Output the [X, Y] coordinate of the center of the cell containing the given text.  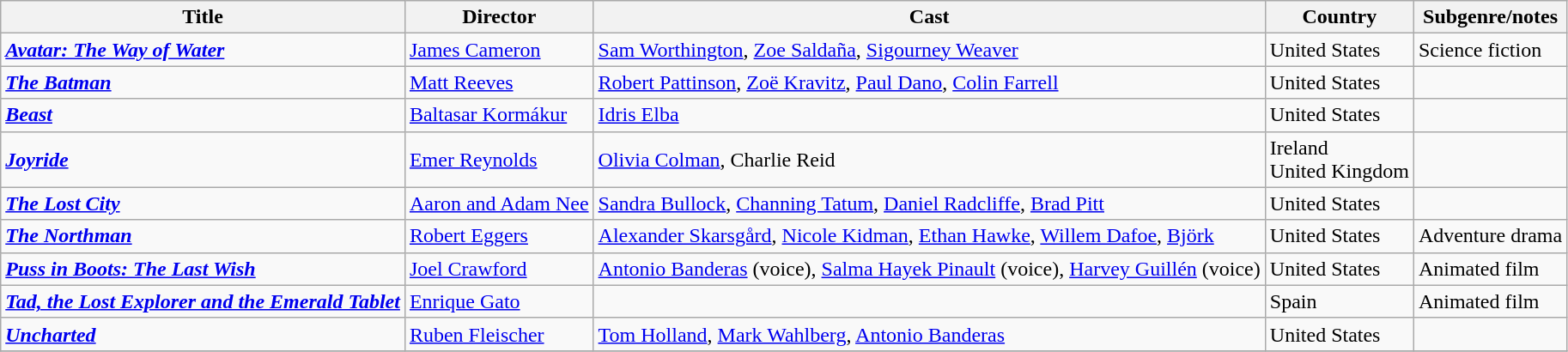
Tad, the Lost Explorer and the Emerald Tablet [203, 301]
Country [1340, 17]
Director [499, 17]
Tom Holland, Mark Wahlberg, Antonio Banderas [929, 334]
Alexander Skarsgård, Nicole Kidman, Ethan Hawke, Willem Dafoe, Björk [929, 236]
Enrique Gato [499, 301]
Joel Crawford [499, 269]
Subgenre/notes [1490, 17]
Cast [929, 17]
Aaron and Adam Nee [499, 203]
Spain [1340, 301]
The Batman [203, 82]
Title [203, 17]
Ruben Fleischer [499, 334]
The Northman [203, 236]
Robert Pattinson, Zoë Kravitz, Paul Dano, Colin Farrell [929, 82]
Adventure drama [1490, 236]
Beast [203, 115]
James Cameron [499, 50]
Science fiction [1490, 50]
The Lost City [203, 203]
Olivia Colman, Charlie Reid [929, 160]
Joyride [203, 160]
Matt Reeves [499, 82]
Sandra Bullock, Channing Tatum, Daniel Radcliffe, Brad Pitt [929, 203]
IrelandUnited Kingdom [1340, 160]
Puss in Boots: The Last Wish [203, 269]
Baltasar Kormákur [499, 115]
Idris Elba [929, 115]
Avatar: The Way of Water [203, 50]
Antonio Banderas (voice), Salma Hayek Pinault (voice), Harvey Guillén (voice) [929, 269]
Sam Worthington, Zoe Saldaña, Sigourney Weaver [929, 50]
Robert Eggers [499, 236]
Uncharted [203, 334]
Emer Reynolds [499, 160]
